Detect which cell encompasses the target text, then output its (x, y) center coordinate. 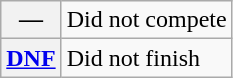
Did not finish (146, 58)
— (31, 20)
Did not compete (146, 20)
DNF (31, 58)
